Return the (x, y) coordinate for the center point of the cell that contains the specified text.  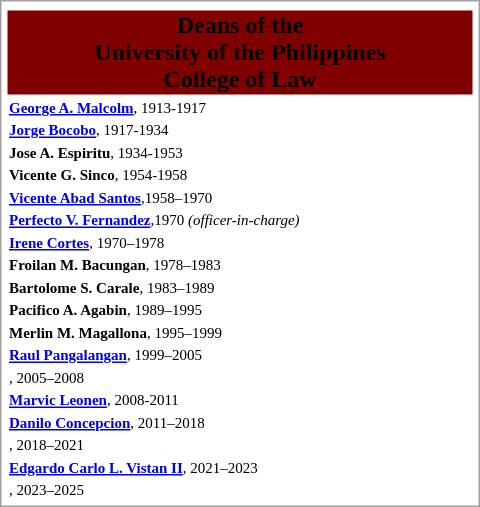
, 2005–2008 (240, 378)
Pacifico A. Agabin, 1989–1995 (240, 310)
Danilo Concepcion, 2011–2018 (240, 422)
Marvic Leonen, 2008-2011 (240, 400)
Jose A. Espiritu, 1934-1953 (240, 152)
Jorge Bocobo, 1917-1934 (240, 130)
Bartolome S. Carale, 1983–1989 (240, 288)
, 2023–2025 (240, 490)
Vicente G. Sinco, 1954-1958 (240, 175)
Vicente Abad Santos,1958–1970 (240, 198)
Perfecto V. Fernandez,1970 (officer-in-charge) (240, 220)
Raul Pangalangan, 1999–2005 (240, 355)
, 2018–2021 (240, 445)
Deans of theUniversity of the Philippines College of Law (240, 52)
Edgardo Carlo L. Vistan II, 2021–2023 (240, 468)
Irene Cortes, 1970–1978 (240, 242)
George A. Malcolm, 1913-1917 (240, 108)
Merlin M. Magallona, 1995–1999 (240, 332)
Froilan M. Bacungan, 1978–1983 (240, 265)
